Detect which cell encompasses the target text, then output its (x, y) center coordinate. 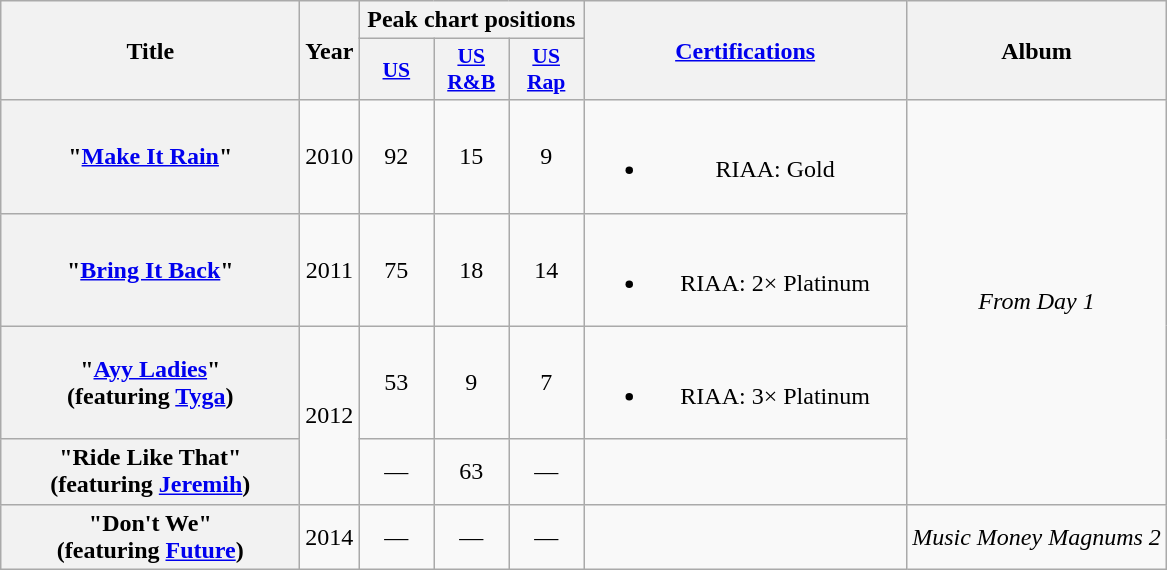
RIAA: 2× Platinum (746, 270)
US Rap (546, 70)
14 (546, 270)
"Make It Rain" (150, 156)
RIAA: 3× Platinum (746, 382)
75 (396, 270)
"Ride Like That"(featuring Jeremih) (150, 472)
7 (546, 382)
"Ayy Ladies"(featuring Tyga) (150, 382)
53 (396, 382)
US R&B (472, 70)
"Don't We"(featuring Future) (150, 536)
2010 (330, 156)
63 (472, 472)
Year (330, 50)
Music Money Magnums 2 (1037, 536)
2011 (330, 270)
2014 (330, 536)
2012 (330, 415)
RIAA: Gold (746, 156)
Album (1037, 50)
"Bring It Back" (150, 270)
Certifications (746, 50)
From Day 1 (1037, 302)
Peak chart positions (472, 20)
92 (396, 156)
US (396, 70)
Title (150, 50)
18 (472, 270)
15 (472, 156)
